Determine the [x, y] coordinate at the center of the cell enclosing the given text.  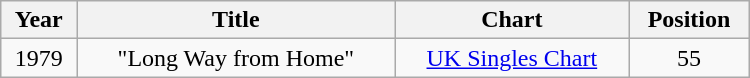
Title [236, 20]
UK Singles Chart [512, 58]
Year [39, 20]
Position [690, 20]
Chart [512, 20]
1979 [39, 58]
55 [690, 58]
"Long Way from Home" [236, 58]
